Return (X, Y) of the center of cell containing provided text 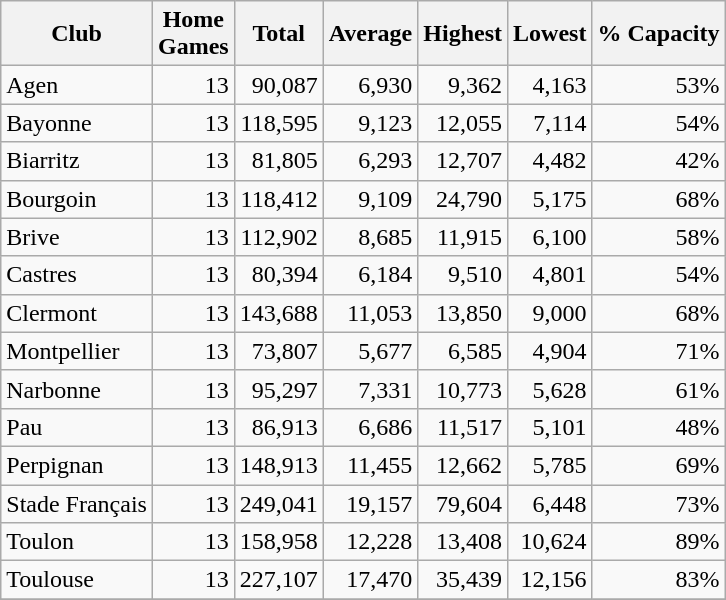
118,412 (278, 199)
24,790 (463, 199)
5,175 (550, 199)
12,156 (550, 580)
Clermont (77, 313)
Total (278, 34)
89% (658, 542)
5,628 (550, 389)
35,439 (463, 580)
Pau (77, 427)
Agen (77, 85)
58% (658, 237)
% Capacity (658, 34)
11,455 (370, 465)
71% (658, 351)
8,685 (370, 237)
7,114 (550, 123)
4,482 (550, 161)
10,624 (550, 542)
Club (77, 34)
Montpellier (77, 351)
9,510 (463, 275)
12,228 (370, 542)
112,902 (278, 237)
7,331 (370, 389)
Perpignan (77, 465)
73,807 (278, 351)
HomeGames (193, 34)
Highest (463, 34)
86,913 (278, 427)
4,163 (550, 85)
158,958 (278, 542)
Bayonne (77, 123)
5,677 (370, 351)
9,109 (370, 199)
6,930 (370, 85)
5,785 (550, 465)
118,595 (278, 123)
6,100 (550, 237)
69% (658, 465)
9,123 (370, 123)
90,087 (278, 85)
6,686 (370, 427)
81,805 (278, 161)
12,707 (463, 161)
Toulouse (77, 580)
9,362 (463, 85)
19,157 (370, 503)
61% (658, 389)
6,448 (550, 503)
148,913 (278, 465)
Average (370, 34)
4,801 (550, 275)
12,055 (463, 123)
73% (658, 503)
6,293 (370, 161)
10,773 (463, 389)
13,408 (463, 542)
48% (658, 427)
Biarritz (77, 161)
227,107 (278, 580)
11,053 (370, 313)
80,394 (278, 275)
79,604 (463, 503)
11,915 (463, 237)
12,662 (463, 465)
9,000 (550, 313)
83% (658, 580)
249,041 (278, 503)
Lowest (550, 34)
6,585 (463, 351)
Toulon (77, 542)
143,688 (278, 313)
95,297 (278, 389)
Castres (77, 275)
42% (658, 161)
Stade Français (77, 503)
5,101 (550, 427)
13,850 (463, 313)
Narbonne (77, 389)
11,517 (463, 427)
53% (658, 85)
17,470 (370, 580)
4,904 (550, 351)
Bourgoin (77, 199)
6,184 (370, 275)
Brive (77, 237)
